Detect which cell encompasses the target text, then output its (X, Y) center coordinate. 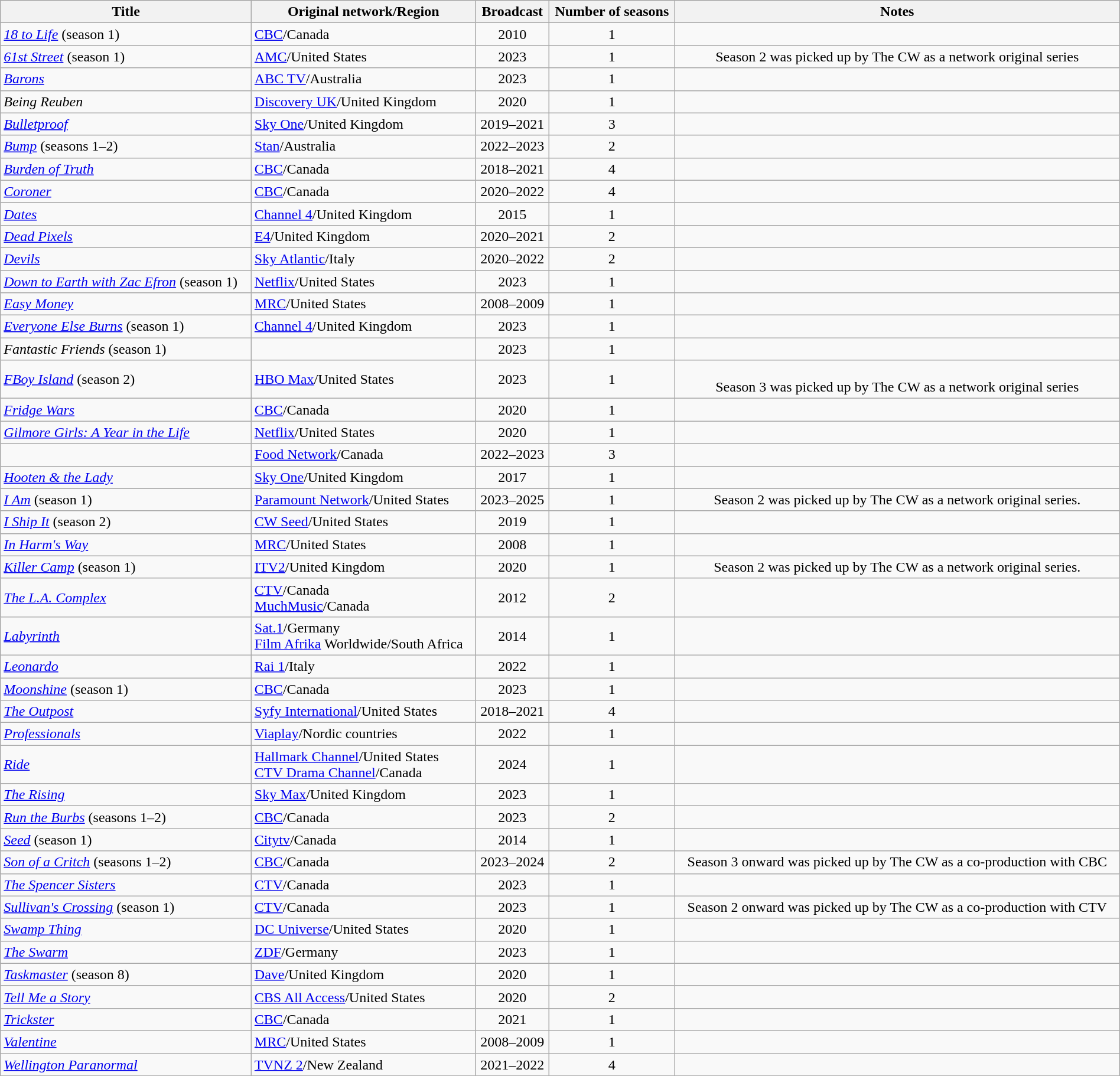
Tell Me a Story (126, 997)
2023–2025 (512, 500)
CW Seed/United States (363, 522)
Dates (126, 214)
ITV2/United Kingdom (363, 567)
Killer Camp (season 1) (126, 567)
FBoy Island (season 2) (126, 379)
TVNZ 2/New Zealand (363, 1065)
Citytv/Canada (363, 840)
Dead Pixels (126, 236)
Food Network/Canada (363, 455)
Fantastic Friends (season 1) (126, 349)
2010 (512, 34)
E4/United Kingdom (363, 236)
Paramount Network/United States (363, 500)
Wellington Paranormal (126, 1065)
Fridge Wars (126, 410)
Bump (seasons 1–2) (126, 146)
Being Reuben (126, 102)
Labyrinth (126, 635)
Burden of Truth (126, 169)
Down to Earth with Zac Efron (season 1) (126, 282)
2021 (512, 1019)
2024 (512, 764)
Season 2 onward was picked up by The CW as a co-production with CTV (897, 907)
Broadcast (512, 12)
Sullivan's Crossing (season 1) (126, 907)
Dave/United Kingdom (363, 974)
Number of seasons (612, 12)
Title (126, 12)
Easy Money (126, 304)
Hooten & the Lady (126, 477)
Leonardo (126, 666)
Everyone Else Burns (season 1) (126, 327)
2015 (512, 214)
Valentine (126, 1042)
CTV/CanadaMuchMusic/Canada (363, 598)
Coroner (126, 191)
ZDF/Germany (363, 952)
Trickster (126, 1019)
Taskmaster (season 8) (126, 974)
Stan/Australia (363, 146)
AMC/United States (363, 57)
Rai 1/Italy (363, 666)
Season 2 was picked up by The CW as a network original series (897, 57)
CBS All Access/United States (363, 997)
2023–2024 (512, 862)
18 to Life (season 1) (126, 34)
Discovery UK/United Kingdom (363, 102)
Ride (126, 764)
2020–2021 (512, 236)
DC Universe/United States (363, 930)
Run the Burbs (seasons 1–2) (126, 817)
Bulletproof (126, 124)
ABC TV/Australia (363, 79)
2012 (512, 598)
I Am (season 1) (126, 500)
The Rising (126, 795)
The Spencer Sisters (126, 885)
Hallmark Channel/United StatesCTV Drama Channel/Canada (363, 764)
2017 (512, 477)
The Outpost (126, 712)
2008 (512, 544)
Sat.1/GermanyFilm Afrika Worldwide/South Africa (363, 635)
Sky Atlantic/Italy (363, 259)
Barons (126, 79)
Gilmore Girls: A Year in the Life (126, 432)
Moonshine (season 1) (126, 689)
Viaplay/Nordic countries (363, 734)
In Harm's Way (126, 544)
Devils (126, 259)
2019 (512, 522)
Season 3 onward was picked up by The CW as a co-production with CBC (897, 862)
Season 3 was picked up by The CW as a network original series (897, 379)
Notes (897, 12)
Original network/Region (363, 12)
Swamp Thing (126, 930)
HBO Max/United States (363, 379)
2019–2021 (512, 124)
Seed (season 1) (126, 840)
The Swarm (126, 952)
Syfy International/United States (363, 712)
Professionals (126, 734)
2021–2022 (512, 1065)
I Ship It (season 2) (126, 522)
Son of a Critch (seasons 1–2) (126, 862)
The L.A. Complex (126, 598)
61st Street (season 1) (126, 57)
Sky Max/United Kingdom (363, 795)
